Locate the cell with the specified text and output its (x, y) center coordinate. 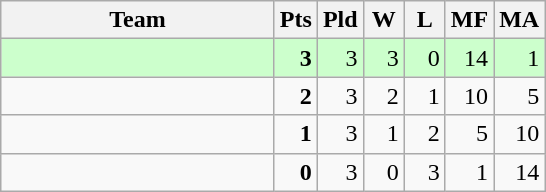
Team (138, 20)
MA (520, 20)
Pts (296, 20)
Pld (340, 20)
MF (469, 20)
L (424, 20)
W (384, 20)
